Locate the cell with the specified text and output its [X, Y] center coordinate. 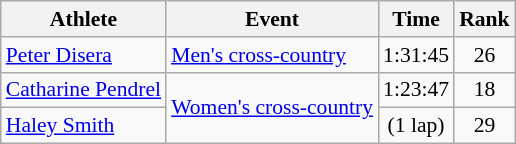
18 [484, 90]
(1 lap) [416, 126]
Women's cross-country [272, 108]
Haley Smith [84, 126]
1:31:45 [416, 55]
26 [484, 55]
Peter Disera [84, 55]
Rank [484, 19]
Event [272, 19]
Men's cross-country [272, 55]
1:23:47 [416, 90]
Catharine Pendrel [84, 90]
29 [484, 126]
Time [416, 19]
Athlete [84, 19]
